Return (x, y) of the center of cell containing provided text 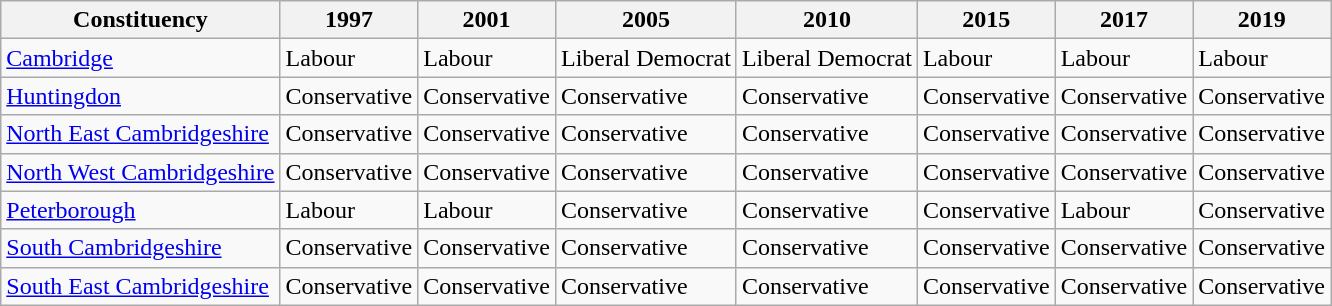
South Cambridgeshire (140, 248)
North East Cambridgeshire (140, 134)
2015 (986, 20)
2017 (1124, 20)
Huntingdon (140, 96)
2010 (826, 20)
2019 (1262, 20)
Constituency (140, 20)
1997 (349, 20)
Peterborough (140, 210)
2005 (646, 20)
North West Cambridgeshire (140, 172)
South East Cambridgeshire (140, 286)
Cambridge (140, 58)
2001 (487, 20)
